Determine the (X, Y) coordinate at the center of the cell enclosing the given text.  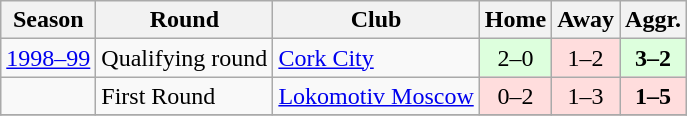
1–3 (586, 96)
1–2 (586, 58)
0–2 (515, 96)
Away (586, 20)
Lokomotiv Moscow (376, 96)
Club (376, 20)
3–2 (654, 58)
2–0 (515, 58)
1–5 (654, 96)
First Round (184, 96)
Round (184, 20)
1998–99 (48, 58)
Home (515, 20)
Cork City (376, 58)
Season (48, 20)
Qualifying round (184, 58)
Aggr. (654, 20)
